Search for the cell housing the specified text and yield its (x, y) center coordinate. 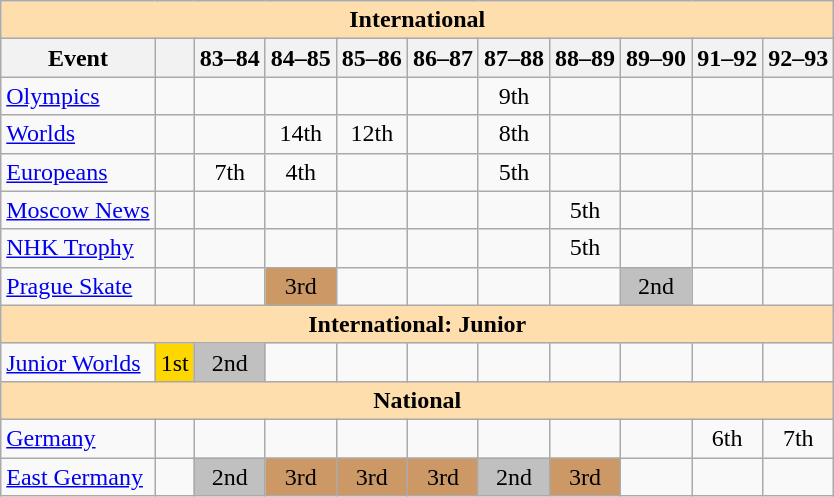
Prague Skate (78, 286)
91–92 (728, 58)
International (418, 20)
9th (514, 96)
6th (728, 438)
12th (372, 134)
8th (514, 134)
87–88 (514, 58)
Junior Worlds (78, 362)
88–89 (586, 58)
International: Junior (418, 324)
89–90 (656, 58)
14th (300, 134)
Germany (78, 438)
83–84 (230, 58)
Europeans (78, 172)
86–87 (442, 58)
National (418, 400)
Moscow News (78, 210)
Event (78, 58)
East Germany (78, 477)
92–93 (798, 58)
Olympics (78, 96)
NHK Trophy (78, 248)
Worlds (78, 134)
1st (174, 362)
84–85 (300, 58)
4th (300, 172)
85–86 (372, 58)
